Find where the given text appears and provide that cell's center as [x, y] coordinate. 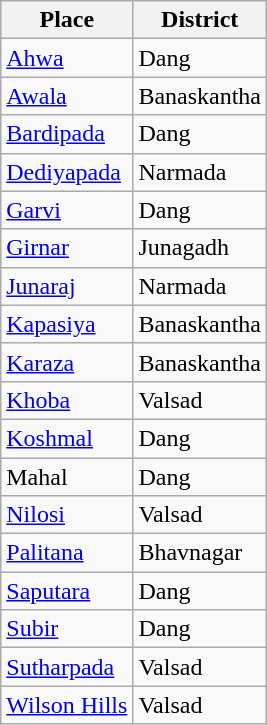
Nilosi [67, 515]
Dediyapada [67, 172]
Ahwa [67, 58]
Place [67, 20]
Khoba [67, 400]
Wilson Hills [67, 705]
Awala [67, 96]
Girnar [67, 248]
Mahal [67, 477]
Koshmal [67, 438]
Palitana [67, 553]
Garvi [67, 210]
Junagadh [200, 248]
District [200, 20]
Karaza [67, 362]
Saputara [67, 591]
Sutharpada [67, 667]
Bhavnagar [200, 553]
Kapasiya [67, 324]
Bardipada [67, 134]
Junaraj [67, 286]
Subir [67, 629]
